Return the [x, y] coordinate for the center point of the cell that contains the specified text.  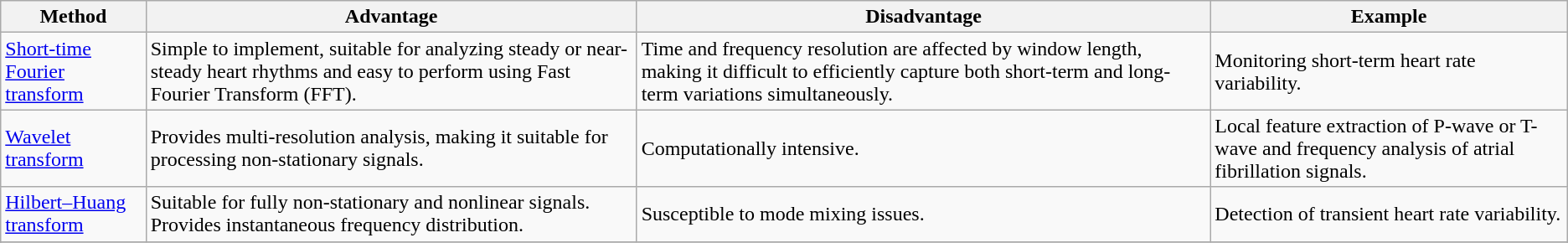
Example [1389, 17]
Simple to implement, suitable for analyzing steady or near-steady heart rhythms and easy to perform using Fast Fourier Transform (FFT). [391, 71]
Computationally intensive. [923, 148]
Suitable for fully non-stationary and nonlinear signals.Provides instantaneous frequency distribution. [391, 215]
Local feature extraction of P-wave or T-wave and frequency analysis of atrial fibrillation signals. [1389, 148]
Susceptible to mode mixing issues. [923, 215]
Advantage [391, 17]
Disadvantage [923, 17]
Method [74, 17]
Hilbert–Huang transform [74, 215]
Wavelet transform [74, 148]
Provides multi-resolution analysis, making it suitable for processing non-stationary signals. [391, 148]
Monitoring short-term heart rate variability. [1389, 71]
Detection of transient heart rate variability. [1389, 215]
Short-time Fourier transform [74, 71]
